Find where the given text appears and provide that cell's center as (X, Y) coordinate. 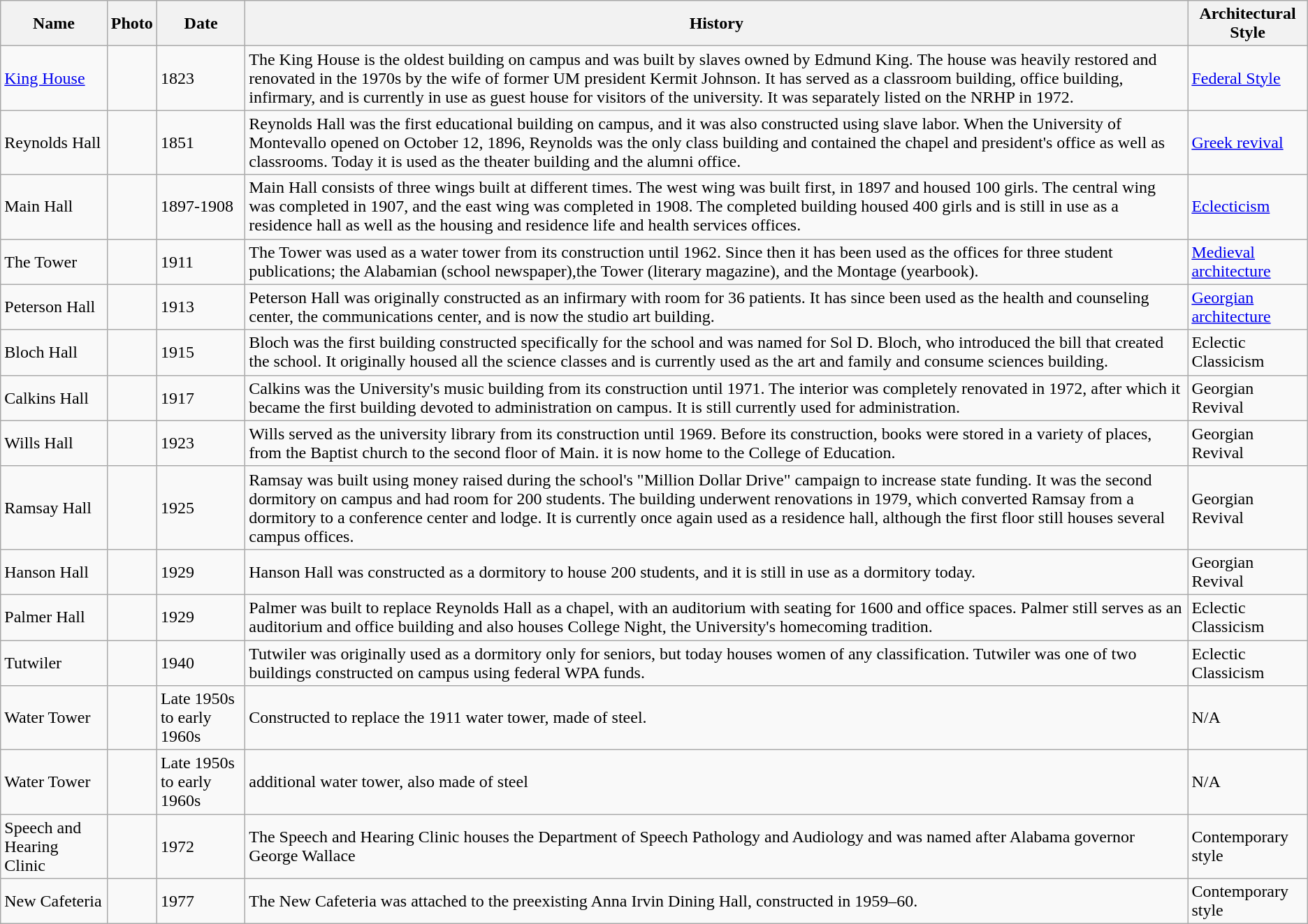
Georgian architecture (1248, 307)
Photo (131, 24)
Main Hall (54, 207)
Bloch Hall (54, 352)
New Cafeteria (54, 901)
Architectural Style (1248, 24)
Ramsay Hall (54, 507)
1911 (201, 261)
1915 (201, 352)
1823 (201, 78)
1940 (201, 662)
Eclecticism (1248, 207)
Wills Hall (54, 443)
History (717, 24)
1972 (201, 846)
1923 (201, 443)
Greek revival (1248, 142)
1897-1908 (201, 207)
additional water tower, also made of steel (717, 782)
The Tower (54, 261)
Palmer Hall (54, 617)
1925 (201, 507)
1917 (201, 398)
Medieval architecture (1248, 261)
1851 (201, 142)
Hanson Hall was constructed as a dormitory to house 200 students, and it is still in use as a dormitory today. (717, 571)
Constructed to replace the 1911 water tower, made of steel. (717, 718)
Peterson Hall (54, 307)
Calkins Hall (54, 398)
Federal Style (1248, 78)
1977 (201, 901)
Reynolds Hall (54, 142)
Date (201, 24)
King House (54, 78)
The Speech and Hearing Clinic houses the Department of Speech Pathology and Audiology and was named after Alabama governor George Wallace (717, 846)
The New Cafeteria was attached to the preexisting Anna Irvin Dining Hall, constructed in 1959–60. (717, 901)
Hanson Hall (54, 571)
Tutwiler (54, 662)
Speech and Hearing Clinic (54, 846)
1913 (201, 307)
Name (54, 24)
